Find where the given text appears and provide that cell's center as (x, y) coordinate. 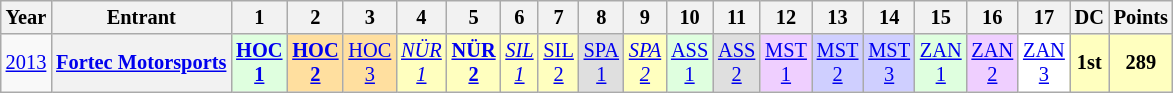
289 (1141, 63)
SIL2 (558, 63)
2 (315, 17)
DC (1090, 17)
MST3 (889, 63)
4 (421, 17)
MST1 (786, 63)
16 (993, 17)
11 (736, 17)
ZAN2 (993, 63)
10 (690, 17)
ZAN3 (1044, 63)
Entrant (141, 17)
Fortec Motorsports (141, 63)
ZAN1 (941, 63)
SPA1 (602, 63)
ASS1 (690, 63)
1st (1090, 63)
HOC1 (259, 63)
SPA2 (645, 63)
13 (838, 17)
5 (474, 17)
Points (1141, 17)
ASS2 (736, 63)
HOC3 (370, 63)
12 (786, 17)
14 (889, 17)
3 (370, 17)
Year (26, 17)
17 (1044, 17)
1 (259, 17)
SIL1 (519, 63)
9 (645, 17)
MST2 (838, 63)
7 (558, 17)
NÜR1 (421, 63)
6 (519, 17)
NÜR2 (474, 63)
HOC2 (315, 63)
8 (602, 17)
2013 (26, 63)
15 (941, 17)
